Search for the cell housing the specified text and yield its [x, y] center coordinate. 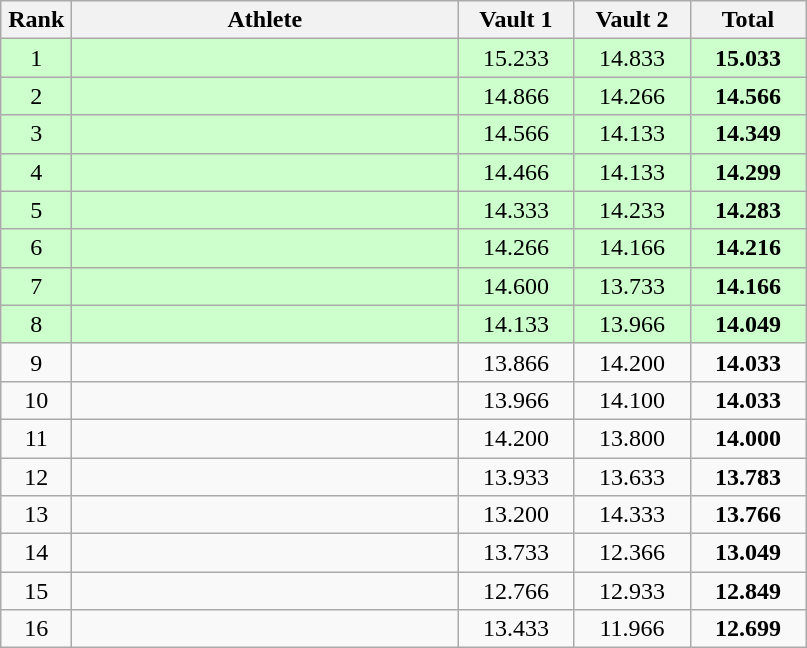
15.033 [748, 58]
13.049 [748, 553]
12.766 [516, 591]
Athlete [265, 20]
13.433 [516, 629]
14.299 [748, 172]
13 [36, 515]
3 [36, 134]
6 [36, 248]
14.600 [516, 286]
8 [36, 324]
13.800 [632, 438]
12.366 [632, 553]
5 [36, 210]
13.200 [516, 515]
14.833 [632, 58]
Vault 2 [632, 20]
15.233 [516, 58]
12 [36, 477]
2 [36, 96]
14.049 [748, 324]
7 [36, 286]
Rank [36, 20]
13.766 [748, 515]
9 [36, 362]
14.100 [632, 400]
Vault 1 [516, 20]
10 [36, 400]
12.849 [748, 591]
14.866 [516, 96]
14.349 [748, 134]
13.783 [748, 477]
14.466 [516, 172]
11 [36, 438]
Total [748, 20]
1 [36, 58]
14.000 [748, 438]
12.699 [748, 629]
4 [36, 172]
13.933 [516, 477]
14 [36, 553]
13.866 [516, 362]
13.633 [632, 477]
14.233 [632, 210]
14.216 [748, 248]
15 [36, 591]
16 [36, 629]
14.283 [748, 210]
12.933 [632, 591]
11.966 [632, 629]
